Return [x, y] of the center of cell containing provided text 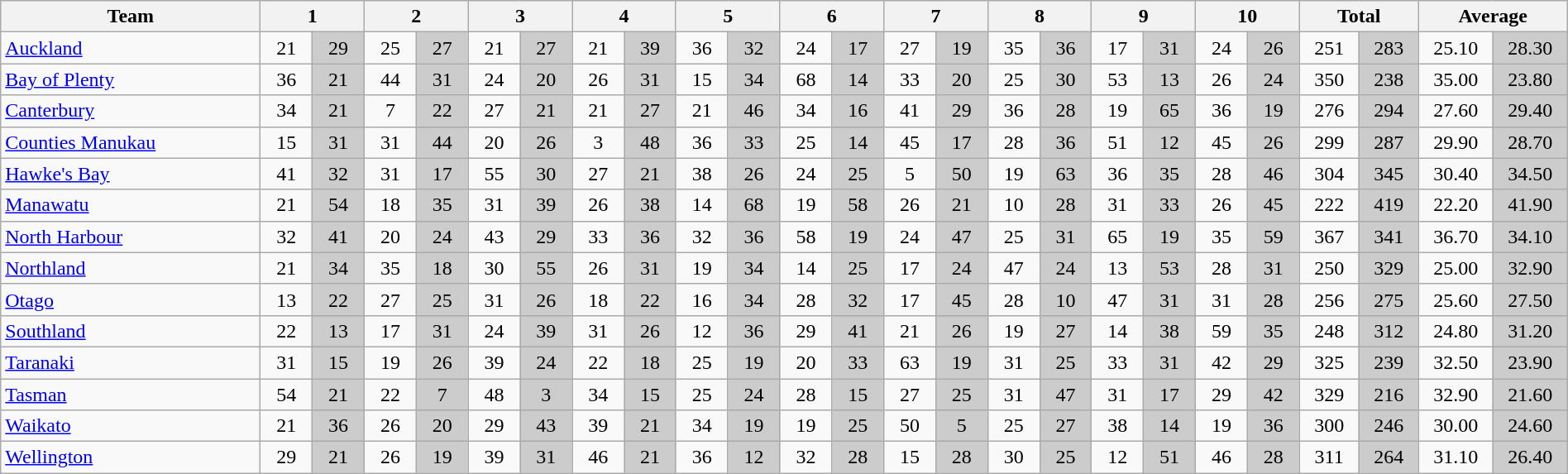
250 [1329, 268]
Hawke's Bay [131, 174]
239 [1389, 362]
23.80 [1530, 79]
27.50 [1530, 299]
Otago [131, 299]
23.90 [1530, 362]
312 [1389, 331]
Auckland [131, 48]
419 [1389, 205]
24.60 [1530, 426]
30.40 [1456, 174]
26.40 [1530, 457]
367 [1329, 237]
35.00 [1456, 79]
Waikato [131, 426]
25.10 [1456, 48]
36.70 [1456, 237]
256 [1329, 299]
325 [1329, 362]
Northland [131, 268]
29.90 [1456, 142]
28.70 [1530, 142]
Team [131, 17]
30.00 [1456, 426]
1 [313, 17]
29.40 [1530, 111]
31.20 [1530, 331]
Wellington [131, 457]
Taranaki [131, 362]
27.60 [1456, 111]
9 [1144, 17]
25.00 [1456, 268]
300 [1329, 426]
32.50 [1456, 362]
294 [1389, 111]
Canterbury [131, 111]
299 [1329, 142]
25.60 [1456, 299]
341 [1389, 237]
Total [1359, 17]
Counties Manukau [131, 142]
Tasman [131, 395]
2 [417, 17]
216 [1389, 395]
276 [1329, 111]
31.10 [1456, 457]
28.30 [1530, 48]
6 [832, 17]
238 [1389, 79]
24.80 [1456, 331]
4 [624, 17]
275 [1389, 299]
34.50 [1530, 174]
345 [1389, 174]
246 [1389, 426]
8 [1040, 17]
248 [1329, 331]
Bay of Plenty [131, 79]
350 [1329, 79]
311 [1329, 457]
Manawatu [131, 205]
251 [1329, 48]
Average [1493, 17]
287 [1389, 142]
21.60 [1530, 395]
Southland [131, 331]
222 [1329, 205]
264 [1389, 457]
41.90 [1530, 205]
22.20 [1456, 205]
283 [1389, 48]
304 [1329, 174]
North Harbour [131, 237]
34.10 [1530, 237]
